Identify which cell holds the provided text, then report its (x, y) central coordinate. 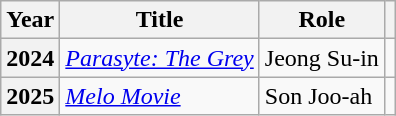
2024 (30, 58)
Year (30, 20)
Son Joo-ah (322, 96)
Role (322, 20)
2025 (30, 96)
Parasyte: The Grey (160, 58)
Melo Movie (160, 96)
Jeong Su-in (322, 58)
Title (160, 20)
